Capture the cell that displays the provided text and extract its (X, Y) central coordinate. 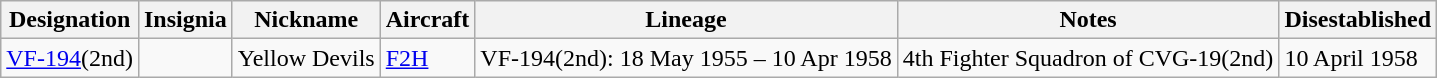
Designation (70, 20)
Disestablished (1358, 20)
Nickname (306, 20)
VF-194(2nd): 18 May 1955 – 10 Apr 1958 (686, 58)
Notes (1088, 20)
Lineage (686, 20)
10 April 1958 (1358, 58)
F2H (428, 58)
Yellow Devils (306, 58)
VF-194(2nd) (70, 58)
4th Fighter Squadron of CVG-19(2nd) (1088, 58)
Aircraft (428, 20)
Insignia (185, 20)
